Extract the (x, y) coordinate from the center of the cell holding the provided text.  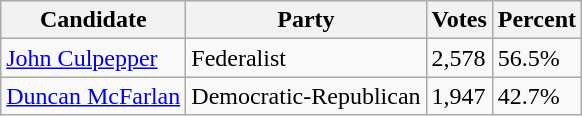
56.5% (536, 58)
Percent (536, 20)
Federalist (306, 58)
John Culpepper (94, 58)
Candidate (94, 20)
Party (306, 20)
1,947 (459, 96)
Democratic-Republican (306, 96)
Duncan McFarlan (94, 96)
42.7% (536, 96)
Votes (459, 20)
2,578 (459, 58)
